Determine the [X, Y] coordinate at the center of the cell enclosing the given text.  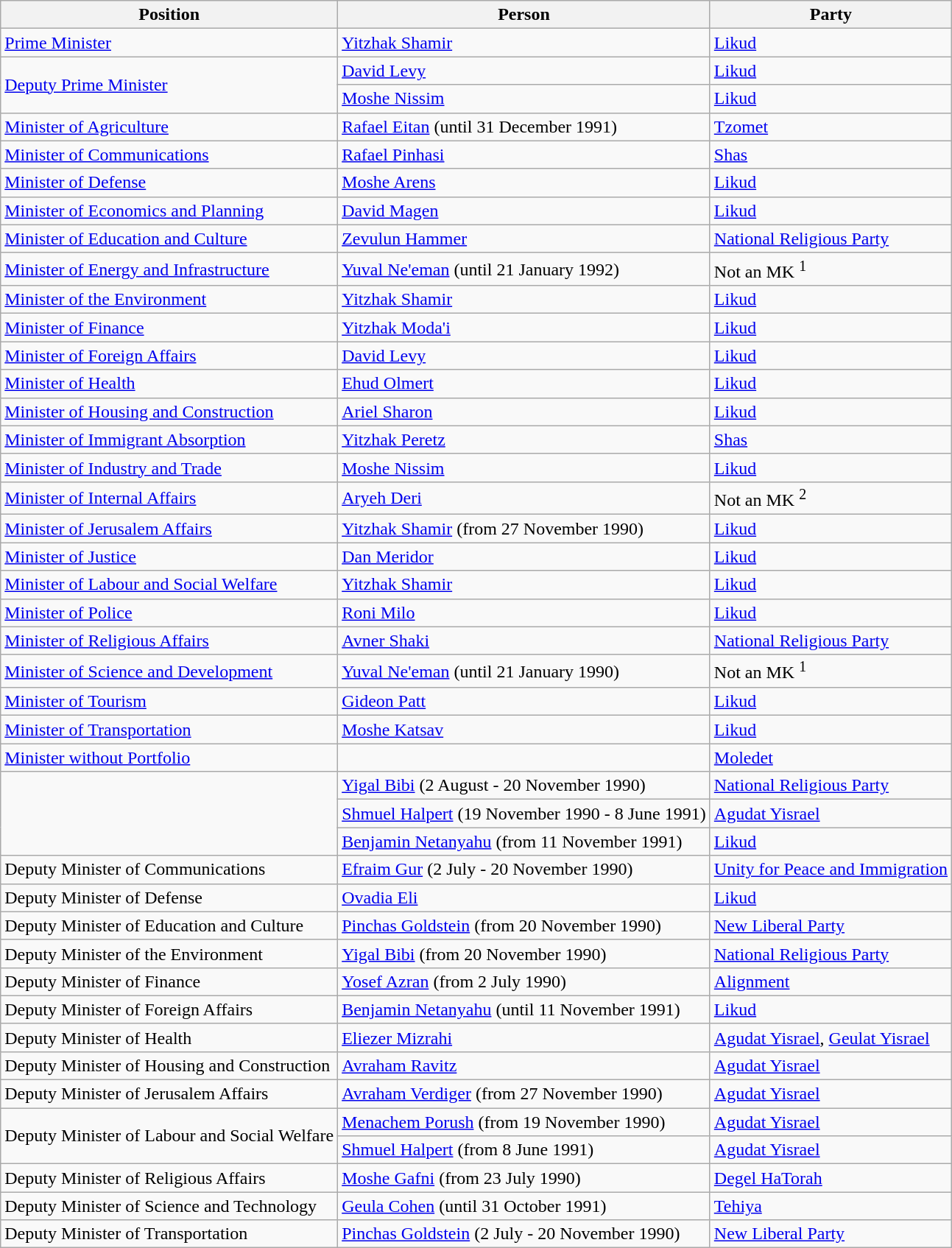
Unity for Peace and Immigration [831, 870]
Alignment [831, 981]
Deputy Minister of Religious Affairs [169, 1178]
Deputy Minister of Jerusalem Affairs [169, 1094]
Shmuel Halpert (from 8 June 1991) [524, 1150]
Minister of Economics and Planning [169, 211]
Minister of Labour and Social Welfare [169, 585]
Deputy Minister of Science and Technology [169, 1206]
Minister of Finance [169, 328]
Prime Minister [169, 43]
Minister of Defense [169, 183]
Yitzhak Moda'i [524, 328]
Minister of Agriculture [169, 127]
Rafael Pinhasi [524, 155]
Dan Meridor [524, 557]
Benjamin Netanyahu (until 11 November 1991) [524, 1009]
Tzomet [831, 127]
Minister of Internal Affairs [169, 498]
Deputy Minister of Labour and Social Welfare [169, 1136]
Minister of Justice [169, 557]
Geula Cohen (until 31 October 1991) [524, 1206]
Minister of Foreign Affairs [169, 356]
Deputy Minister of Education and Culture [169, 926]
Deputy Minister of the Environment [169, 953]
Rafael Eitan (until 31 December 1991) [524, 127]
Ehud Olmert [524, 384]
Zevulun Hammer [524, 239]
Deputy Minister of Finance [169, 981]
Moshe Arens [524, 183]
Position [169, 15]
Ariel Sharon [524, 412]
Avraham Ravitz [524, 1066]
Pinchas Goldstein (from 20 November 1990) [524, 926]
Yosef Azran (from 2 July 1990) [524, 981]
Not an MK 2 [831, 498]
Minister of Tourism [169, 702]
Minister of Energy and Infrastructure [169, 269]
Minister of the Environment [169, 300]
Minister of Industry and Trade [169, 468]
Degel HaTorah [831, 1178]
Gideon Patt [524, 702]
Deputy Prime Minister [169, 85]
Minister of Health [169, 384]
Efraim Gur (2 July - 20 November 1990) [524, 870]
Benjamin Netanyahu (from 11 November 1991) [524, 842]
Deputy Minister of Housing and Construction [169, 1066]
Minister without Portfolio [169, 758]
Avner Shaki [524, 641]
Yigal Bibi (from 20 November 1990) [524, 953]
Avraham Verdiger (from 27 November 1990) [524, 1094]
Deputy Minister of Transportation [169, 1234]
Minister of Science and Development [169, 671]
Minister of Housing and Construction [169, 412]
Person [524, 15]
Yuval Ne'eman (until 21 January 1990) [524, 671]
Eliezer Mizrahi [524, 1037]
Deputy Minister of Foreign Affairs [169, 1009]
Moshe Katsav [524, 730]
Aryeh Deri [524, 498]
Roni Milo [524, 613]
Yigal Bibi (2 August - 20 November 1990) [524, 786]
Minister of Education and Culture [169, 239]
Minister of Religious Affairs [169, 641]
Yuval Ne'eman (until 21 January 1992) [524, 269]
Deputy Minister of Health [169, 1037]
Deputy Minister of Communications [169, 870]
Yitzhak Peretz [524, 440]
Moshe Gafni (from 23 July 1990) [524, 1178]
Minister of Immigrant Absorption [169, 440]
Moledet [831, 758]
Shmuel Halpert (19 November 1990 - 8 June 1991) [524, 814]
Yitzhak Shamir (from 27 November 1990) [524, 529]
Menachem Porush (from 19 November 1990) [524, 1122]
Party [831, 15]
Agudat Yisrael, Geulat Yisrael [831, 1037]
David Magen [524, 211]
Minister of Jerusalem Affairs [169, 529]
Minister of Transportation [169, 730]
Minister of Police [169, 613]
Deputy Minister of Defense [169, 898]
Pinchas Goldstein (2 July - 20 November 1990) [524, 1234]
Ovadia Eli [524, 898]
Tehiya [831, 1206]
Minister of Communications [169, 155]
